Return the (x, y) coordinate for the center point of the cell that contains the specified text.  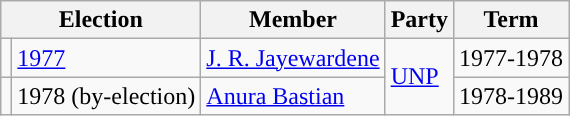
Member (293, 20)
Term (512, 20)
1978 (by-election) (106, 96)
Election (101, 20)
Anura Bastian (293, 96)
1977-1978 (512, 58)
1977 (106, 58)
J. R. Jayewardene (293, 58)
UNP (419, 77)
1978-1989 (512, 96)
Party (419, 20)
